Pinpoint the cell where the given text exists, returning its (x, y) midpoint coordinate. 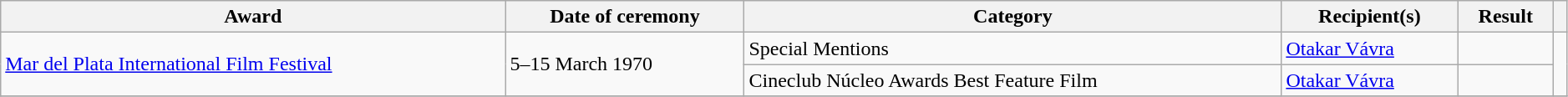
Mar del Plata International Film Festival (253, 64)
Recipient(s) (1370, 17)
Date of ceremony (625, 17)
Cineclub Núcleo Awards Best Feature Film (1012, 80)
Special Mentions (1012, 48)
Result (1505, 17)
Award (253, 17)
Category (1012, 17)
5–15 March 1970 (625, 64)
